Search for the cell housing the specified text and yield its (x, y) center coordinate. 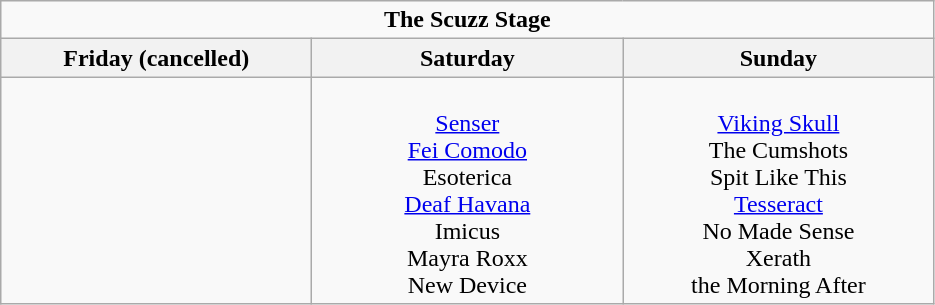
The Scuzz Stage (468, 20)
Sunday (778, 58)
Friday (cancelled) (156, 58)
Saturday (468, 58)
Viking Skull The Cumshots Spit Like This Tesseract No Made Sense Xerath the Morning After (778, 190)
Senser Fei Comodo Esoterica Deaf Havana Imicus Mayra Roxx New Device (468, 190)
